Extract the (x, y) coordinate from the center of the cell holding the provided text.  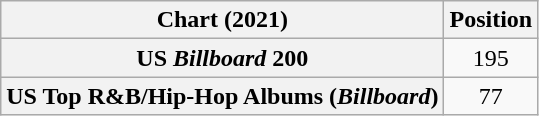
77 (491, 96)
195 (491, 58)
US Top R&B/Hip-Hop Albums (Billboard) (222, 96)
US Billboard 200 (222, 58)
Chart (2021) (222, 20)
Position (491, 20)
